For the text-containing cell, return its midpoint in (X, Y) coordinate format. 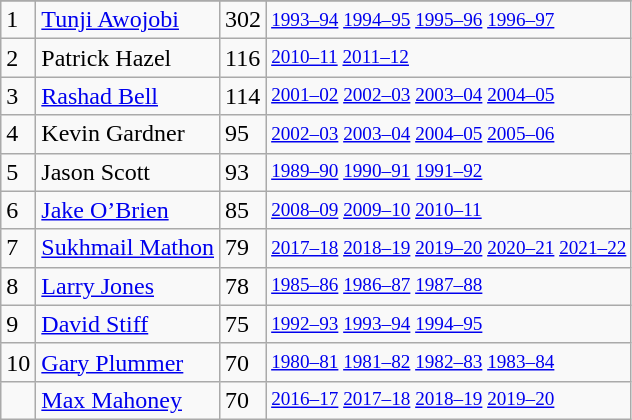
3 (18, 96)
5 (18, 172)
1993–94 1994–95 1995–96 1996–97 (449, 20)
2008–09 2009–10 2010–11 (449, 210)
302 (244, 20)
David Stiff (128, 324)
7 (18, 248)
10 (18, 362)
2001–02 2002–03 2003–04 2004–05 (449, 96)
1985–86 1986–87 1987–88 (449, 286)
1989–90 1990–91 1991–92 (449, 172)
Patrick Hazel (128, 58)
Kevin Gardner (128, 134)
116 (244, 58)
Rashad Bell (128, 96)
114 (244, 96)
Sukhmail Mathon (128, 248)
2 (18, 58)
79 (244, 248)
8 (18, 286)
1980–81 1981–82 1982–83 1983–84 (449, 362)
Tunji Awojobi (128, 20)
1 (18, 20)
Jake O’Brien (128, 210)
93 (244, 172)
2017–18 2018–19 2019–20 2020–21 2021–22 (449, 248)
4 (18, 134)
95 (244, 134)
85 (244, 210)
78 (244, 286)
Gary Plummer (128, 362)
Jason Scott (128, 172)
2010–11 2011–12 (449, 58)
2002–03 2003–04 2004–05 2005–06 (449, 134)
Larry Jones (128, 286)
9 (18, 324)
Max Mahoney (128, 400)
75 (244, 324)
2016–17 2017–18 2018–19 2019–20 (449, 400)
1992–93 1993–94 1994–95 (449, 324)
6 (18, 210)
